Extract the [x, y] coordinate from the center of the cell holding the provided text.  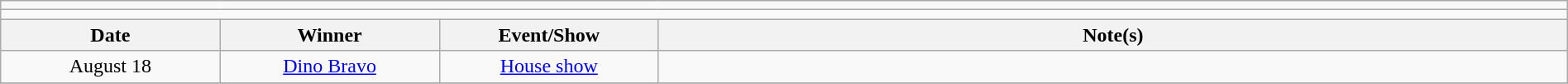
Note(s) [1113, 35]
Event/Show [549, 35]
Winner [329, 35]
House show [549, 67]
Date [111, 35]
August 18 [111, 67]
Dino Bravo [329, 67]
